Provide the [x, y] coordinate of the cell's center where the given text is located.  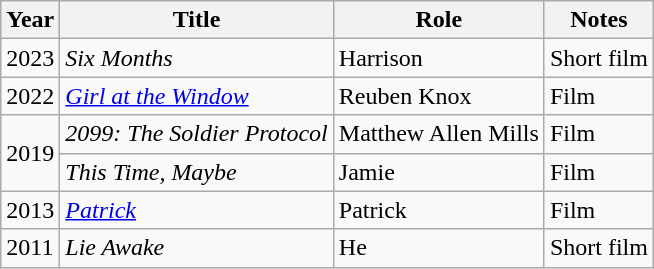
Title [196, 20]
This Time, Maybe [196, 172]
Year [30, 20]
Role [438, 20]
2019 [30, 153]
2022 [30, 96]
2013 [30, 210]
Harrison [438, 58]
Lie Awake [196, 248]
Girl at the Window [196, 96]
2023 [30, 58]
He [438, 248]
2099: The Soldier Protocol [196, 134]
Reuben Knox [438, 96]
Six Months [196, 58]
Matthew Allen Mills [438, 134]
Notes [598, 20]
Jamie [438, 172]
2011 [30, 248]
